From the cell containing the given text, extract its center point as [x, y] coordinate. 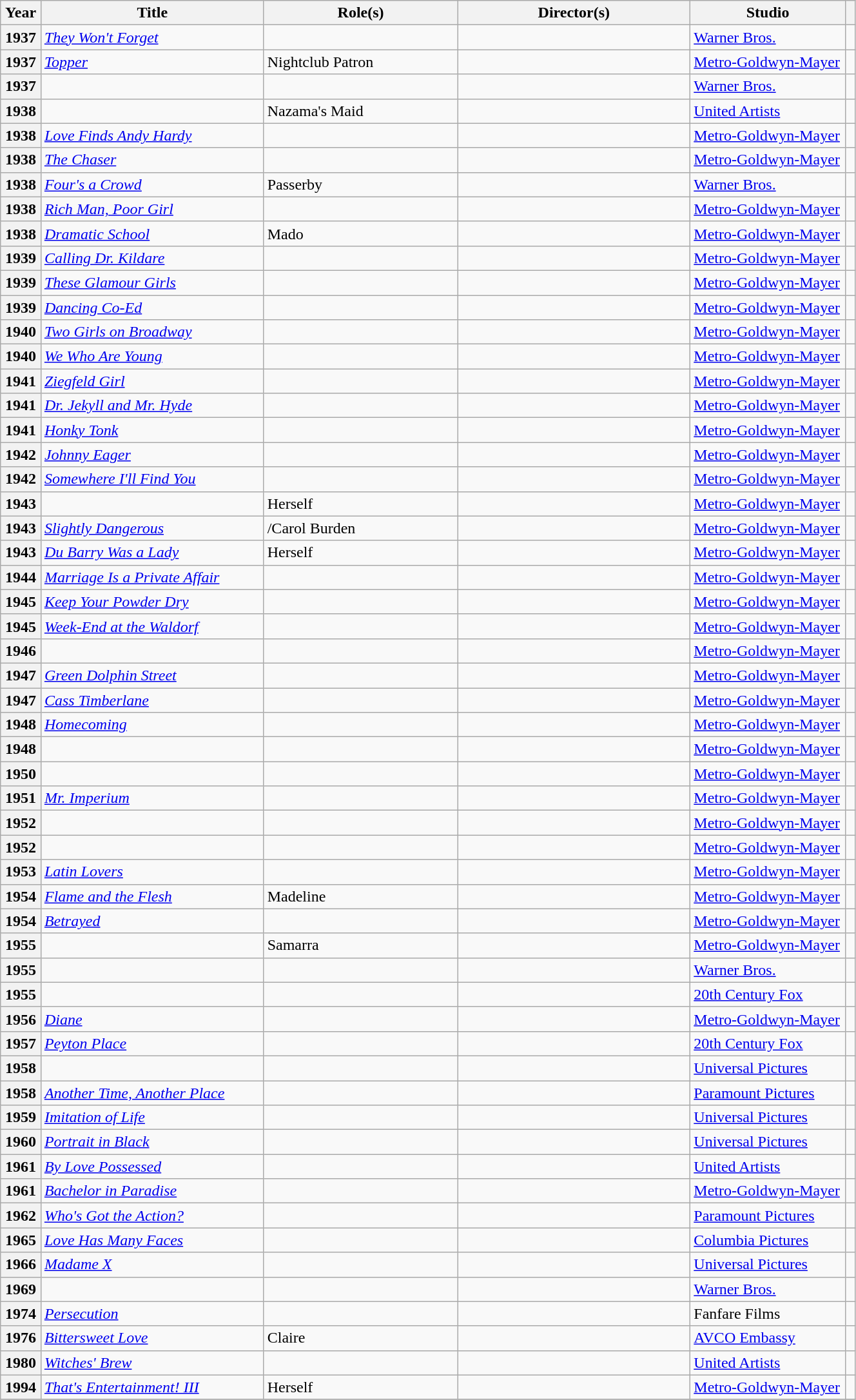
1957 [21, 1043]
Four's a Crowd [152, 184]
Witches' Brew [152, 1363]
Love Has Many Faces [152, 1240]
1950 [21, 774]
Latin Lovers [152, 872]
1962 [21, 1216]
Dramatic School [152, 233]
Slightly Dangerous [152, 528]
Fanfare Films [768, 1314]
Persecution [152, 1314]
Dr. Jekyll and Mr. Hyde [152, 406]
Rich Man, Poor Girl [152, 209]
1969 [21, 1289]
Somewhere I'll Find You [152, 479]
Role(s) [361, 13]
Honky Tonk [152, 430]
Imitation of Life [152, 1118]
1959 [21, 1118]
Portrait in Black [152, 1142]
Homecoming [152, 725]
Bachelor in Paradise [152, 1191]
Columbia Pictures [768, 1240]
Another Time, Another Place [152, 1093]
We Who Are Young [152, 357]
Dancing Co-Ed [152, 308]
/Carol Burden [361, 528]
Director(s) [574, 13]
1994 [21, 1387]
Du Barry Was a Lady [152, 553]
Topper [152, 62]
Claire [361, 1338]
By Love Possessed [152, 1167]
1953 [21, 872]
Betrayed [152, 921]
Cass Timberlane [152, 700]
Flame and the Flesh [152, 896]
1974 [21, 1314]
They Won't Forget [152, 37]
1976 [21, 1338]
1951 [21, 798]
Madeline [361, 896]
Studio [768, 13]
Ziegfeld Girl [152, 381]
1960 [21, 1142]
Peyton Place [152, 1043]
Johnny Eager [152, 455]
Love Finds Andy Hardy [152, 135]
Marriage Is a Private Affair [152, 577]
Keep Your Powder Dry [152, 602]
Passerby [361, 184]
Two Girls on Broadway [152, 332]
Year [21, 13]
1980 [21, 1363]
1966 [21, 1265]
1956 [21, 1019]
Week-End at the Waldorf [152, 626]
1946 [21, 651]
Madame X [152, 1265]
1944 [21, 577]
Title [152, 13]
Diane [152, 1019]
That's Entertainment! III [152, 1387]
Bittersweet Love [152, 1338]
Who's Got the Action? [152, 1216]
Samarra [361, 945]
Nightclub Patron [361, 62]
1965 [21, 1240]
Green Dolphin Street [152, 675]
These Glamour Girls [152, 282]
The Chaser [152, 160]
Mr. Imperium [152, 798]
Mado [361, 233]
Nazama's Maid [361, 111]
AVCO Embassy [768, 1338]
Calling Dr. Kildare [152, 258]
